Find where the given text appears and provide that cell's center as (x, y) coordinate. 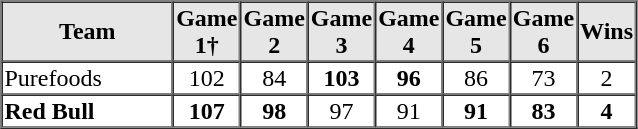
Red Bull (88, 110)
Wins (606, 32)
97 (342, 110)
2 (606, 78)
Game 4 (408, 32)
83 (544, 110)
84 (274, 78)
98 (274, 110)
Purefoods (88, 78)
Game 6 (544, 32)
Game 1† (206, 32)
Game 2 (274, 32)
102 (206, 78)
107 (206, 110)
Team (88, 32)
Game 3 (342, 32)
86 (476, 78)
103 (342, 78)
4 (606, 110)
96 (408, 78)
73 (544, 78)
Game 5 (476, 32)
